Output the (X, Y) coordinate of the center of the cell containing the given text.  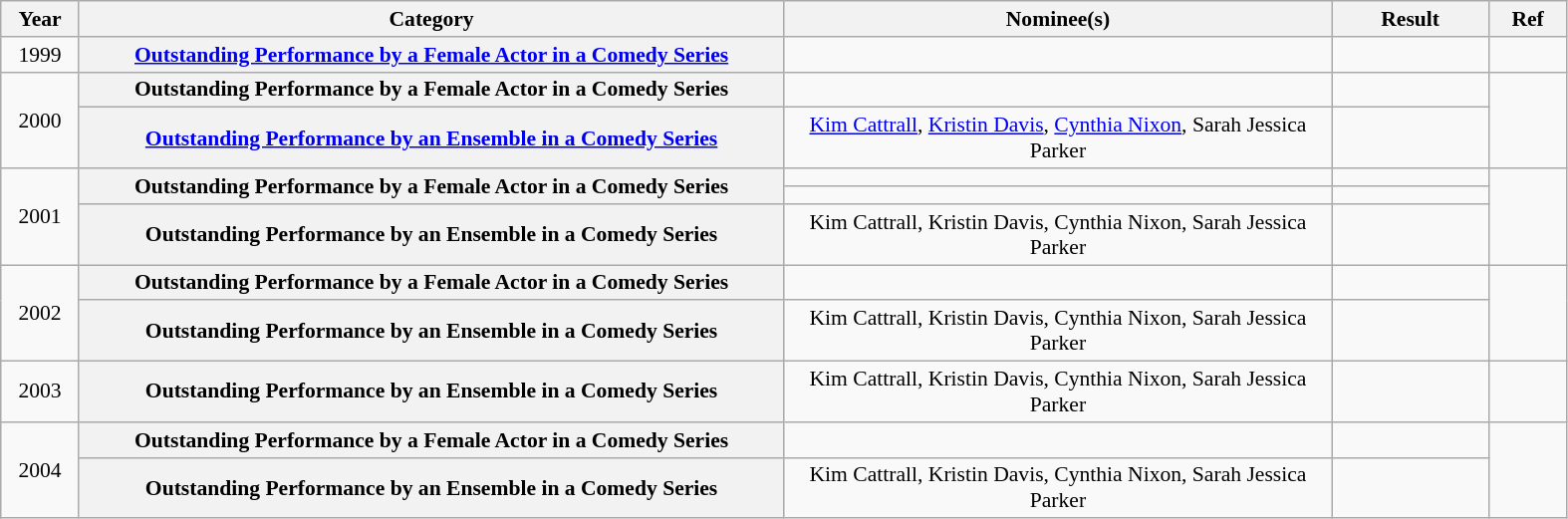
Result (1411, 19)
Year (40, 19)
2004 (40, 470)
2003 (40, 392)
2001 (40, 217)
Ref (1528, 19)
1999 (40, 55)
2000 (40, 120)
Category (430, 19)
2002 (40, 313)
Nominee(s) (1058, 19)
